Identify which cell holds the provided text, then report its [x, y] central coordinate. 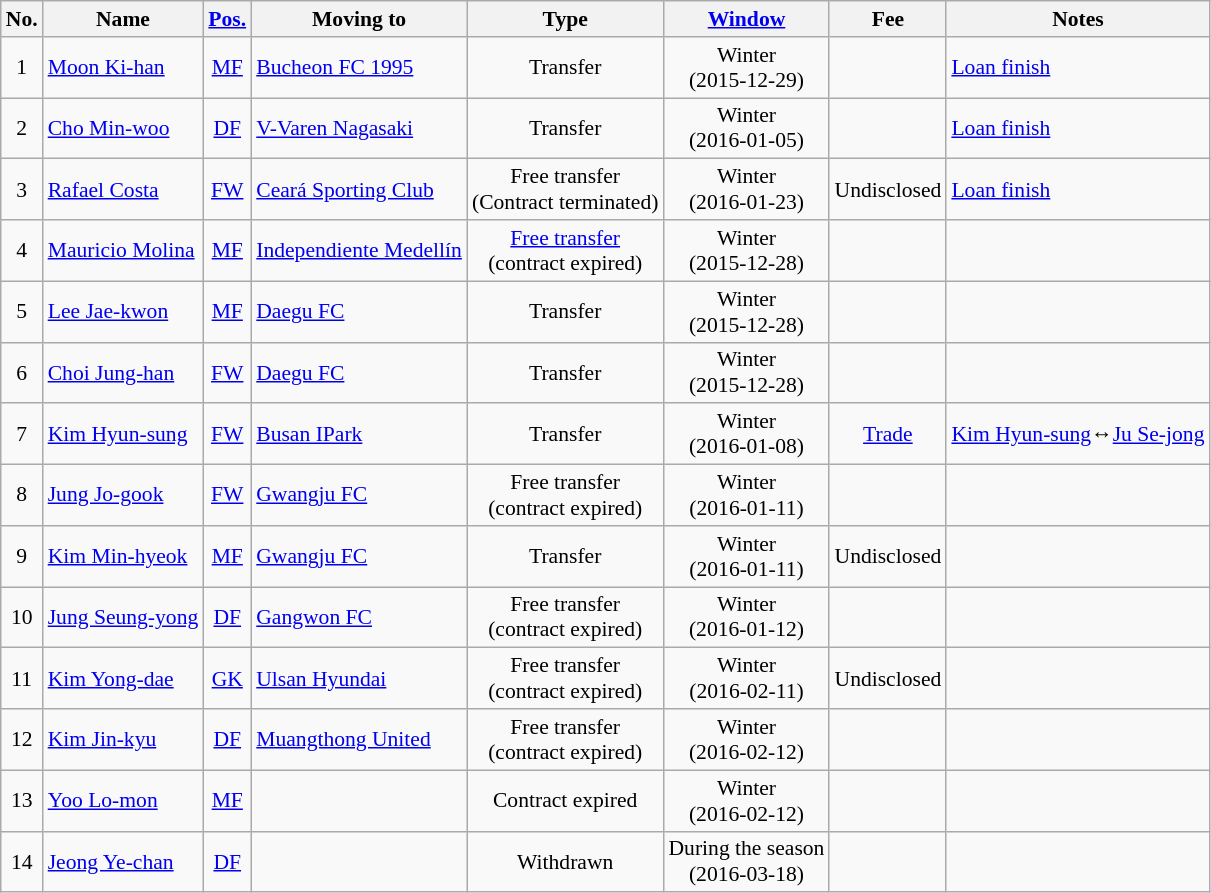
Kim Yong-dae [124, 678]
Gangwon FC [359, 618]
14 [22, 862]
8 [22, 496]
Independiente Medellín [359, 250]
Withdrawn [566, 862]
GK [227, 678]
During the season(2016-03-18) [746, 862]
Ceará Sporting Club [359, 190]
Notes [1078, 19]
Pos. [227, 19]
No. [22, 19]
Moon Ki-han [124, 68]
Fee [888, 19]
Busan IPark [359, 434]
13 [22, 800]
11 [22, 678]
Moving to [359, 19]
Jung Jo-gook [124, 496]
6 [22, 372]
Free transfer(Contract terminated) [566, 190]
Winter(2016-01-08) [746, 434]
Yoo Lo-mon [124, 800]
Cho Min-woo [124, 128]
Type [566, 19]
Mauricio Molina [124, 250]
Kim Hyun-sung [124, 434]
4 [22, 250]
Winter(2016-01-05) [746, 128]
Trade [888, 434]
Winter(2015-12-29) [746, 68]
Muangthong United [359, 740]
Winter(2016-01-12) [746, 618]
Contract expired [566, 800]
Choi Jung-han [124, 372]
3 [22, 190]
Kim Jin-kyu [124, 740]
7 [22, 434]
Winter(2016-02-11) [746, 678]
5 [22, 312]
9 [22, 556]
Lee Jae-kwon [124, 312]
Bucheon FC 1995 [359, 68]
Window [746, 19]
Jung Seung-yong [124, 618]
Winter(2016-01-23) [746, 190]
Ulsan Hyundai [359, 678]
1 [22, 68]
Kim Min-hyeok [124, 556]
Rafael Costa [124, 190]
Kim Hyun-sung↔Ju Se-jong [1078, 434]
Name [124, 19]
Jeong Ye-chan [124, 862]
12 [22, 740]
10 [22, 618]
2 [22, 128]
V-Varen Nagasaki [359, 128]
